From the cell containing the given text, extract its center point as (x, y) coordinate. 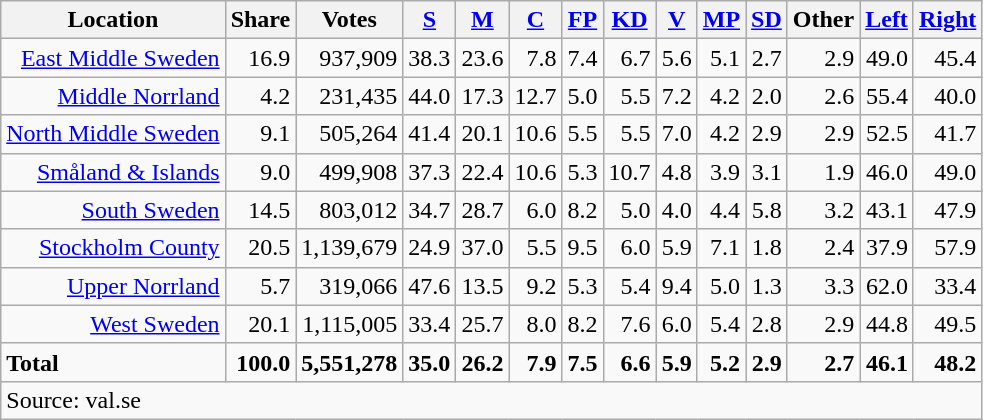
37.3 (430, 172)
57.9 (947, 248)
1.9 (823, 172)
23.6 (482, 58)
FP (582, 20)
7.2 (676, 96)
28.7 (482, 210)
Right (947, 20)
52.5 (887, 134)
Share (260, 20)
Småland & Islands (113, 172)
4.4 (721, 210)
SD (767, 20)
7.6 (630, 324)
41.7 (947, 134)
43.1 (887, 210)
45.4 (947, 58)
1,139,679 (350, 248)
5.6 (676, 58)
6.7 (630, 58)
5,551,278 (350, 362)
44.8 (887, 324)
3.2 (823, 210)
319,066 (350, 286)
13.5 (482, 286)
V (676, 20)
MP (721, 20)
17.3 (482, 96)
9.0 (260, 172)
4.0 (676, 210)
9.2 (536, 286)
7.1 (721, 248)
9.1 (260, 134)
9.5 (582, 248)
M (482, 20)
KD (630, 20)
7.4 (582, 58)
7.5 (582, 362)
7.8 (536, 58)
3.3 (823, 286)
47.9 (947, 210)
1.3 (767, 286)
34.7 (430, 210)
7.9 (536, 362)
5.2 (721, 362)
22.4 (482, 172)
47.6 (430, 286)
1.8 (767, 248)
49.5 (947, 324)
Total (113, 362)
5.8 (767, 210)
44.0 (430, 96)
55.4 (887, 96)
North Middle Sweden (113, 134)
48.2 (947, 362)
Stockholm County (113, 248)
24.9 (430, 248)
2.8 (767, 324)
35.0 (430, 362)
46.1 (887, 362)
4.8 (676, 172)
1,115,005 (350, 324)
3.9 (721, 172)
16.9 (260, 58)
2.4 (823, 248)
40.0 (947, 96)
38.3 (430, 58)
20.5 (260, 248)
Middle Norrland (113, 96)
505,264 (350, 134)
C (536, 20)
14.5 (260, 210)
East Middle Sweden (113, 58)
231,435 (350, 96)
100.0 (260, 362)
26.2 (482, 362)
South Sweden (113, 210)
10.7 (630, 172)
Source: val.se (492, 400)
62.0 (887, 286)
9.4 (676, 286)
937,909 (350, 58)
5.7 (260, 286)
8.0 (536, 324)
Other (823, 20)
41.4 (430, 134)
2.0 (767, 96)
Votes (350, 20)
25.7 (482, 324)
Left (887, 20)
3.1 (767, 172)
46.0 (887, 172)
499,908 (350, 172)
37.9 (887, 248)
S (430, 20)
6.6 (630, 362)
5.1 (721, 58)
2.6 (823, 96)
7.0 (676, 134)
803,012 (350, 210)
12.7 (536, 96)
Upper Norrland (113, 286)
Location (113, 20)
37.0 (482, 248)
West Sweden (113, 324)
